Search for the cell housing the specified text and yield its (x, y) center coordinate. 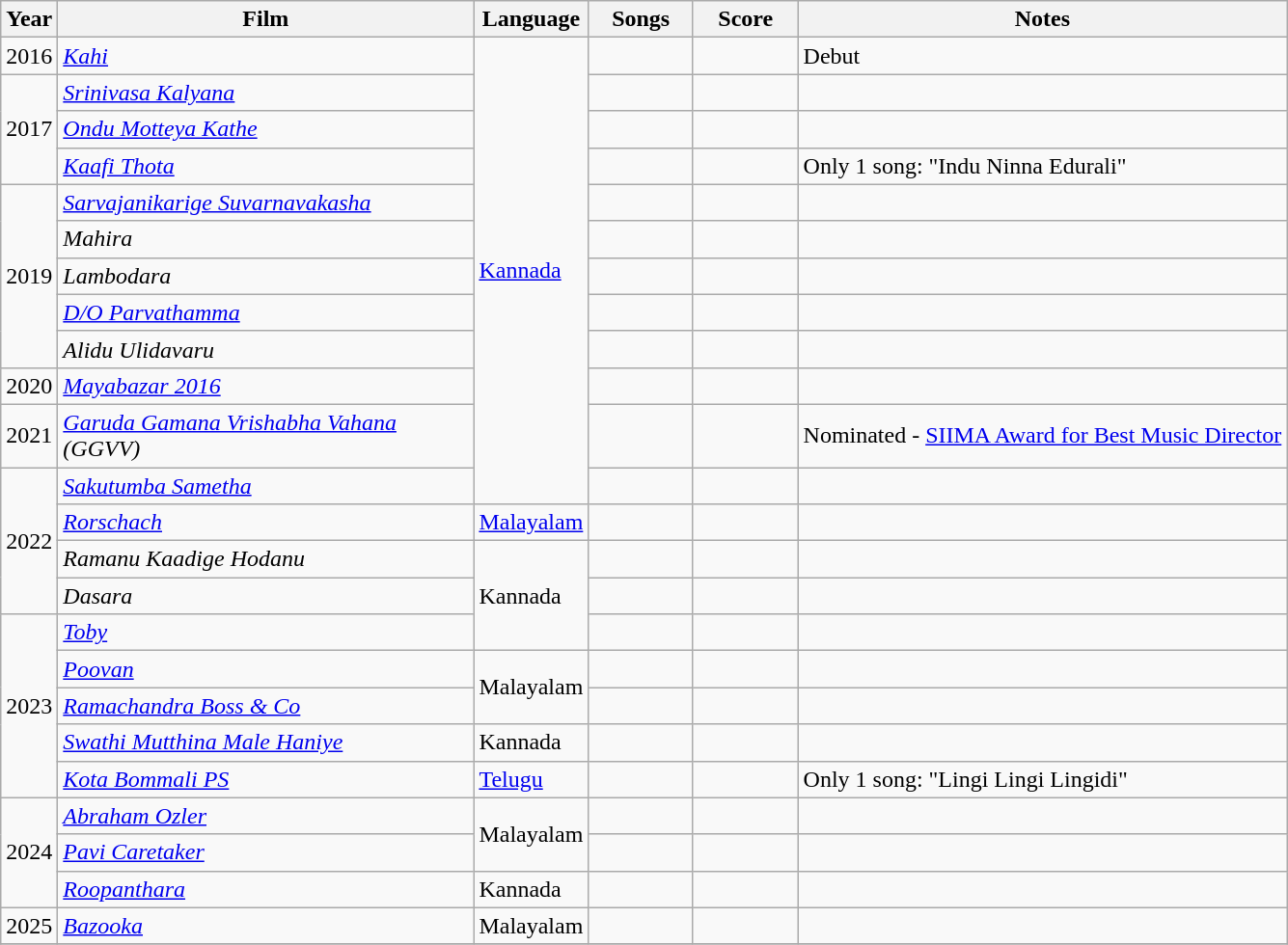
Only 1 song: "Lingi Lingi Lingidi" (1042, 779)
Mahira (266, 239)
Score (745, 19)
Pavi Caretaker (266, 852)
Language (531, 19)
Year (29, 19)
2020 (29, 386)
2025 (29, 926)
Kota Bommali PS (266, 779)
Ondu Motteya Kathe (266, 129)
Ramanu Kaadige Hodanu (266, 559)
2024 (29, 852)
Songs (641, 19)
Garuda Gamana Vrishabha Vahana (GGVV) (266, 436)
Nominated - SIIMA Award for Best Music Director (1042, 436)
Sarvajanikarige Suvarnavakasha (266, 202)
Alidu Ulidavaru (266, 349)
Only 1 song: "Indu Ninna Edurali" (1042, 166)
Film (266, 19)
Notes (1042, 19)
Ramachandra Boss & Co (266, 706)
Debut (1042, 56)
Lambodara (266, 276)
Telugu (531, 779)
Bazooka (266, 926)
D/O Parvathamma (266, 312)
Kahi (266, 56)
Sakutumba Sametha (266, 485)
2022 (29, 540)
Abraham Ozler (266, 816)
2021 (29, 436)
Mayabazar 2016 (266, 386)
Poovan (266, 669)
Toby (266, 633)
Rorschach (266, 523)
Roopanthara (266, 889)
2019 (29, 276)
2016 (29, 56)
Srinivasa Kalyana (266, 93)
Swathi Mutthina Male Haniye (266, 742)
2023 (29, 706)
Dasara (266, 596)
Kaafi Thota (266, 166)
2017 (29, 129)
